Return the (x, y) coordinate for the center point of the cell that contains the specified text.  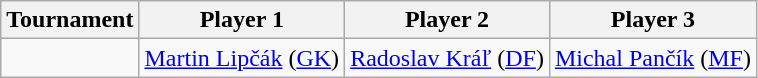
Tournament (70, 20)
Player 3 (652, 20)
Martin Lipčák (GK) (242, 58)
Radoslav Kráľ (DF) (448, 58)
Michal Pančík (MF) (652, 58)
Player 1 (242, 20)
Player 2 (448, 20)
